Return [x, y] of the center of cell containing provided text 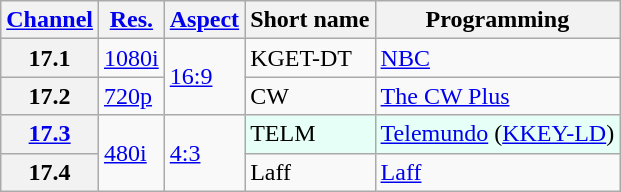
720p [132, 96]
17.1 [50, 58]
Aspect [204, 20]
4:3 [204, 153]
Programming [498, 20]
Channel [50, 20]
Short name [310, 20]
Telemundo (KKEY-LD) [498, 134]
17.2 [50, 96]
17.4 [50, 172]
16:9 [204, 77]
17.3 [50, 134]
TELM [310, 134]
CW [310, 96]
480i [132, 153]
The CW Plus [498, 96]
1080i [132, 58]
NBC [498, 58]
KGET-DT [310, 58]
Res. [132, 20]
